Output the [x, y] coordinate of the center of the cell containing the given text.  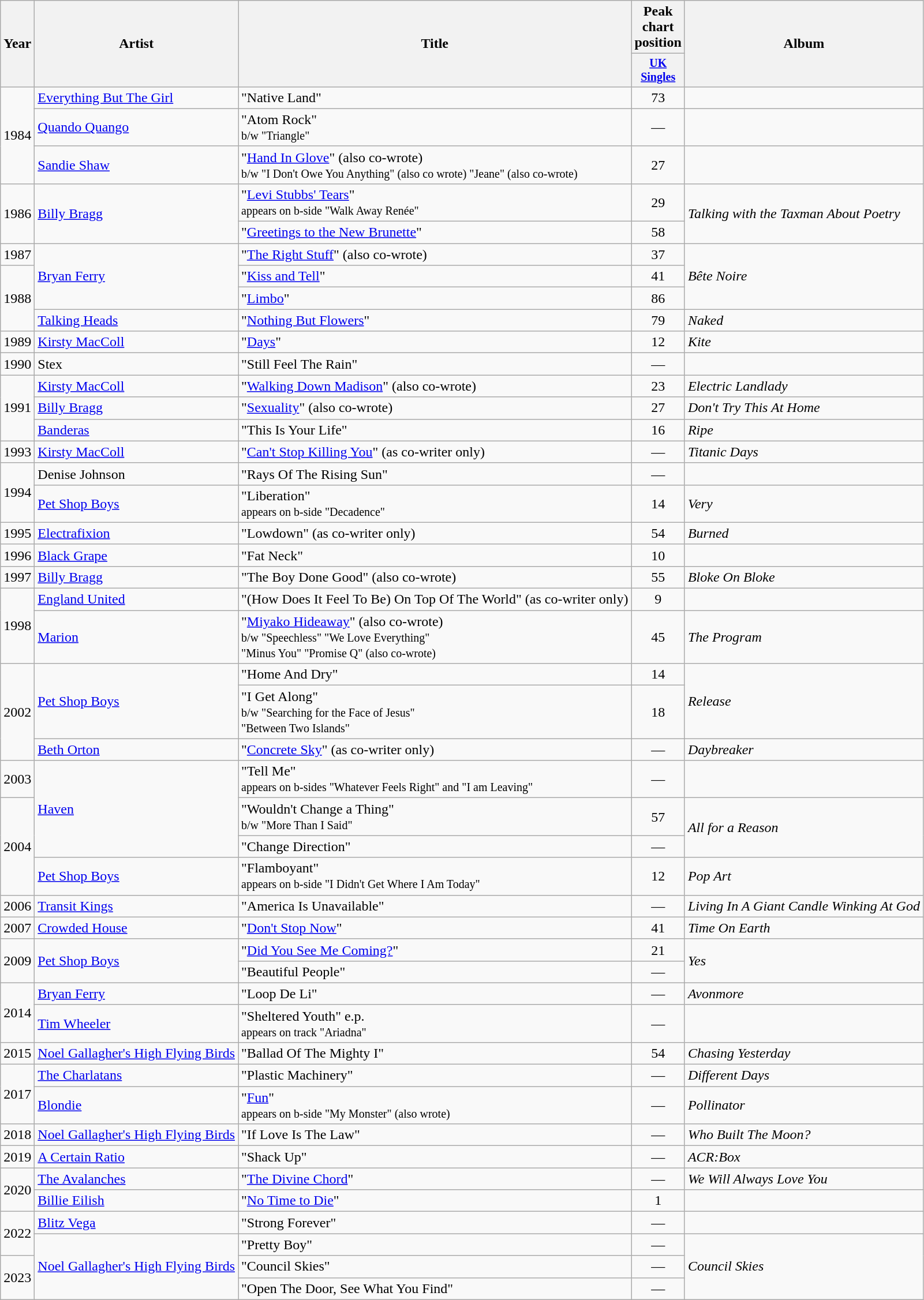
"Lowdown" (as co-writer only) [434, 533]
Time On Earth [803, 928]
1995 [17, 533]
37 [658, 254]
"I Get Along" b/w "Searching for the Face of Jesus" "Between Two Islands" [434, 712]
1996 [17, 555]
57 [658, 817]
Transit Kings [136, 906]
"Loop De Li" [434, 994]
1994 [17, 493]
"America Is Unavailable" [434, 906]
Naked [803, 320]
Talking with the Taxman About Poetry [803, 213]
A Certain Ratio [136, 1157]
29 [658, 202]
"Kiss and Tell" [434, 276]
23 [658, 386]
"Nothing But Flowers" [434, 320]
1987 [17, 254]
2006 [17, 906]
1986 [17, 213]
Titanic Days [803, 452]
Ripe [803, 430]
Title [434, 44]
Chasing Yesterday [803, 1053]
The Charlatans [136, 1076]
Don't Try This At Home [803, 408]
Black Grape [136, 555]
We Will Always Love You [803, 1179]
"Miyako Hideaway" (also co-wrote)b/w "Speechless" "We Love Everything""Minus You" "Promise Q" (also co-wrote) [434, 637]
"Ballad Of The Mighty I" [434, 1053]
Electric Landlady [803, 386]
"Flamboyant"appears on b-side "I Didn't Get Where I Am Today" [434, 876]
"Concrete Sky" (as co-writer only) [434, 750]
9 [658, 600]
"This Is Your Life" [434, 430]
"The Right Stuff" (also co-wrote) [434, 254]
Very [803, 503]
"Strong Forever" [434, 1223]
"(How Does It Feel To Be) On Top Of The World" (as co-writer only) [434, 600]
"Still Feel The Rain" [434, 364]
Tim Wheeler [136, 1024]
Stex [136, 364]
"Fat Neck" [434, 555]
86 [658, 298]
"Don't Stop Now" [434, 928]
2004 [17, 846]
Denise Johnson [136, 474]
ACR:Box [803, 1157]
"The Boy Done Good" (also co-wrote) [434, 577]
2019 [17, 1157]
1988 [17, 298]
Release [803, 701]
Burned [803, 533]
All for a Reason [803, 827]
"Native Land" [434, 98]
The Avalanches [136, 1179]
18 [658, 712]
Everything But The Girl [136, 98]
2022 [17, 1234]
Daybreaker [803, 750]
Album [803, 44]
"Did You See Me Coming?" [434, 950]
1998 [17, 626]
Pollinator [803, 1106]
2014 [17, 1012]
Avonmore [803, 994]
58 [658, 233]
"Sheltered Youth" e.p. appears on track "Ariadna" [434, 1024]
Who Built The Moon? [803, 1135]
Quando Quango [136, 127]
"If Love Is The Law" [434, 1135]
"Change Direction" [434, 846]
2007 [17, 928]
"Levi Stubbs' Tears" appears on b-side "Walk Away Renée" [434, 202]
16 [658, 430]
Kite [803, 342]
"Wouldn't Change a Thing" b/w "More Than I Said" [434, 817]
Different Days [803, 1076]
"Liberation" appears on b-side "Decadence" [434, 503]
Bête Noire [803, 276]
Council Skies [803, 1267]
"Beautiful People" [434, 972]
79 [658, 320]
2002 [17, 712]
2009 [17, 961]
England United [136, 600]
"Limbo" [434, 298]
"No Time to Die" [434, 1201]
Living In A Giant Candle Winking At God [803, 906]
"Shack Up" [434, 1157]
1990 [17, 364]
2020 [17, 1190]
"The Divine Chord" [434, 1179]
1997 [17, 577]
"Greetings to the New Brunette" [434, 233]
"Plastic Machinery" [434, 1076]
Sandie Shaw [136, 165]
"Council Skies" [434, 1267]
"Home And Dry" [434, 675]
"Hand In Glove" (also co-wrote) b/w "I Don't Owe You Anything" (also co wrote) "Jeane" (also co-wrote) [434, 165]
"Walking Down Madison" (also co-wrote) [434, 386]
Year [17, 44]
Pop Art [803, 876]
"Atom Rock" b/w "Triangle" [434, 127]
Electrafixion [136, 533]
1989 [17, 342]
Artist [136, 44]
UK Singles [658, 70]
"Can't Stop Killing You" (as co-writer only) [434, 452]
"Days" [434, 342]
1 [658, 1201]
73 [658, 98]
1984 [17, 135]
Billie Eilish [136, 1201]
2015 [17, 1053]
Bloke On Bloke [803, 577]
"Pretty Boy" [434, 1245]
45 [658, 637]
Blondie [136, 1106]
21 [658, 950]
2003 [17, 779]
Blitz Vega [136, 1223]
Yes [803, 961]
2018 [17, 1135]
1991 [17, 408]
55 [658, 577]
Haven [136, 809]
Marion [136, 637]
1993 [17, 452]
Talking Heads [136, 320]
"Fun" appears on b-side "My Monster" (also wrote) [434, 1106]
Crowded House [136, 928]
2017 [17, 1094]
"Open The Door, See What You Find" [434, 1288]
10 [658, 555]
Banderas [136, 430]
The Program [803, 637]
"Rays Of The Rising Sun" [434, 474]
Beth Orton [136, 750]
2023 [17, 1277]
Peak chart position [658, 27]
"Sexuality" (also co-wrote) [434, 408]
"Tell Me" appears on b-sides "Whatever Feels Right" and "I am Leaving" [434, 779]
